Return the (X, Y) coordinate for the center point of the cell that contains the specified text.  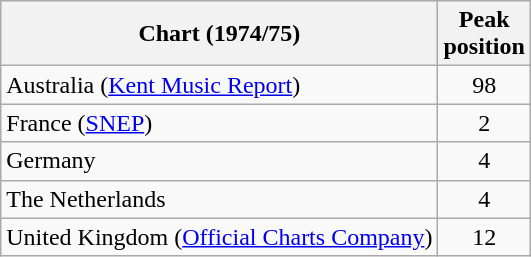
12 (484, 237)
France (SNEP) (220, 123)
Peak position (484, 34)
Australia (Kent Music Report) (220, 85)
The Netherlands (220, 199)
98 (484, 85)
Chart (1974/75) (220, 34)
Germany (220, 161)
United Kingdom (Official Charts Company) (220, 237)
2 (484, 123)
